Locate the cell with the specified text and output its (X, Y) center coordinate. 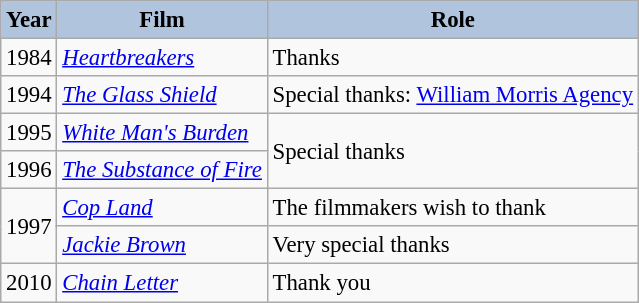
1994 (29, 95)
Special thanks: William Morris Agency (452, 95)
Jackie Brown (162, 245)
The filmmakers wish to thank (452, 208)
1995 (29, 133)
Role (452, 20)
1996 (29, 170)
White Man's Burden (162, 133)
Very special thanks (452, 245)
Film (162, 20)
The Substance of Fire (162, 170)
2010 (29, 283)
Thanks (452, 58)
Cop Land (162, 208)
Heartbreakers (162, 58)
Year (29, 20)
1997 (29, 226)
Chain Letter (162, 283)
Special thanks (452, 152)
Thank you (452, 283)
The Glass Shield (162, 95)
1984 (29, 58)
